From the cell containing the given text, extract its center point as (x, y) coordinate. 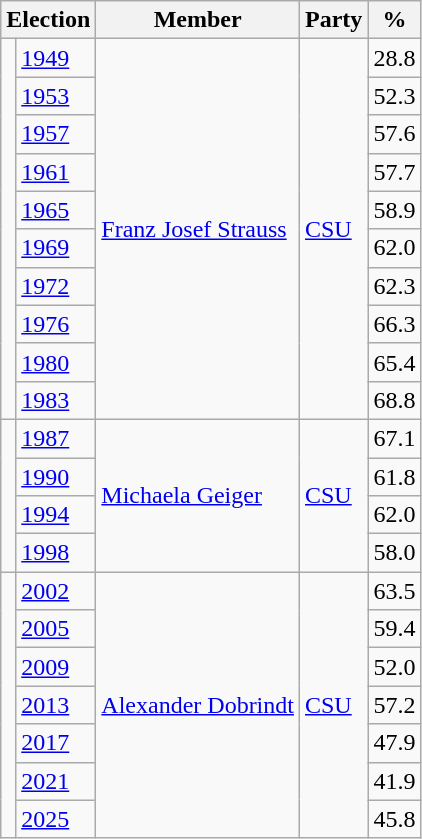
1972 (56, 286)
57.7 (394, 172)
59.4 (394, 629)
1949 (56, 58)
2009 (56, 667)
52.0 (394, 667)
2025 (56, 819)
Alexander Dobrindt (198, 705)
1983 (56, 400)
58.9 (394, 210)
Michaela Geiger (198, 495)
52.3 (394, 96)
1957 (56, 134)
63.5 (394, 591)
2005 (56, 629)
58.0 (394, 553)
2013 (56, 705)
1994 (56, 515)
28.8 (394, 58)
2021 (56, 781)
2017 (56, 743)
66.3 (394, 324)
Franz Josef Strauss (198, 230)
62.3 (394, 286)
1953 (56, 96)
1990 (56, 477)
1969 (56, 248)
Party (333, 20)
1987 (56, 438)
2002 (56, 591)
47.9 (394, 743)
Election (48, 20)
67.1 (394, 438)
45.8 (394, 819)
65.4 (394, 362)
57.2 (394, 705)
61.8 (394, 477)
1961 (56, 172)
1980 (56, 362)
1965 (56, 210)
68.8 (394, 400)
1976 (56, 324)
1998 (56, 553)
57.6 (394, 134)
% (394, 20)
41.9 (394, 781)
Member (198, 20)
